Output the (X, Y) coordinate of the center of the cell containing the given text.  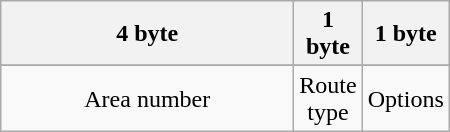
Area number (148, 98)
Route type (328, 98)
Options (406, 98)
4 byte (148, 34)
